Capture the cell that displays the provided text and extract its [X, Y] central coordinate. 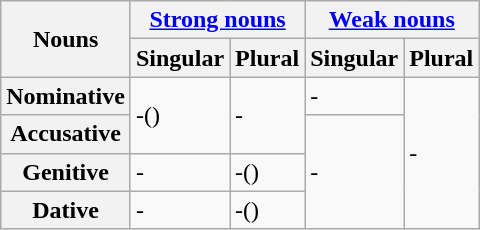
Accusative [66, 134]
Strong nouns [217, 20]
Nouns [66, 39]
Nominative [66, 96]
Genitive [66, 172]
Dative [66, 210]
Weak nouns [392, 20]
